Find where the given text appears and provide that cell's center as (x, y) coordinate. 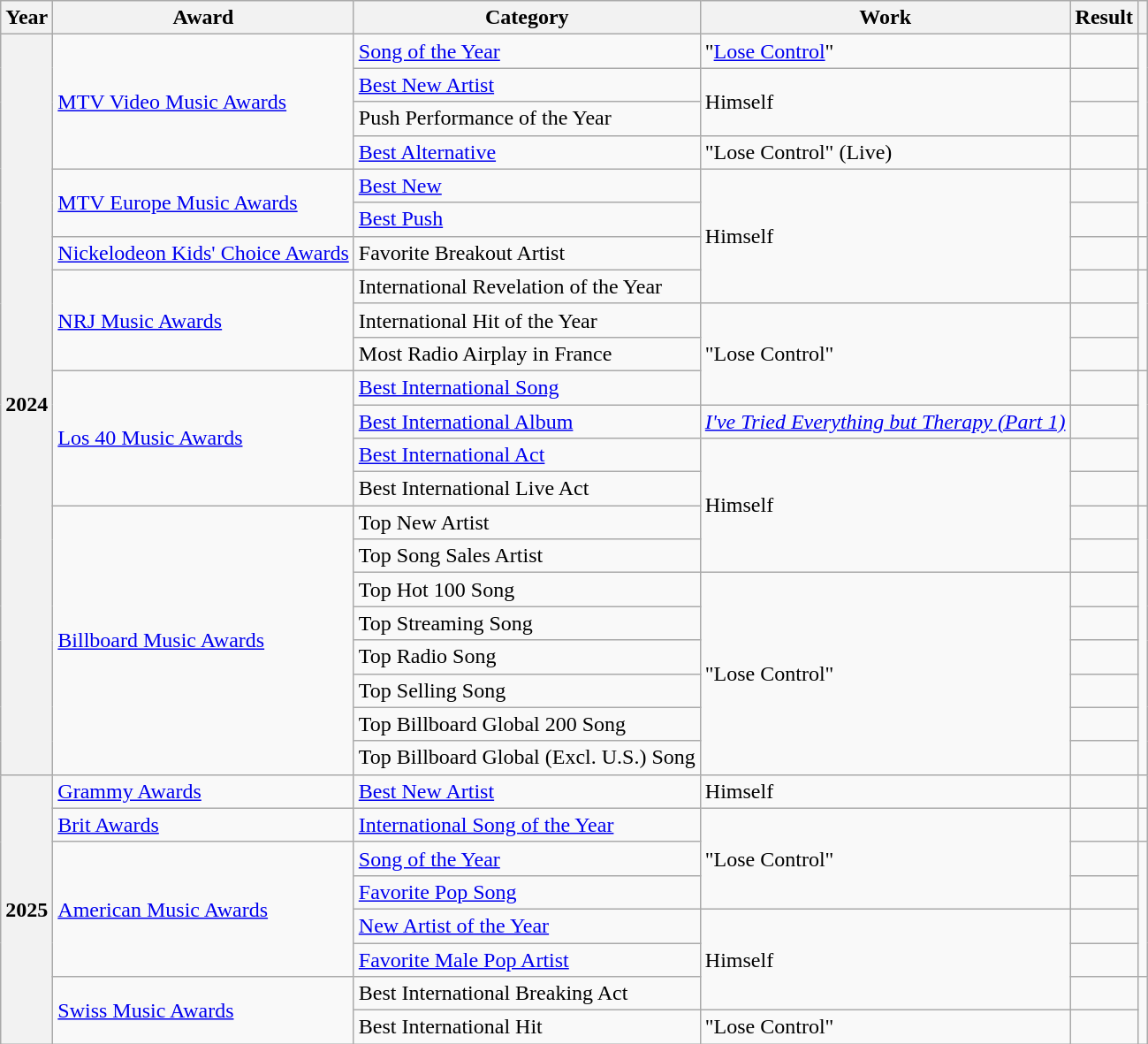
International Song of the Year (527, 825)
MTV Video Music Awards (203, 102)
Work (886, 18)
2025 (27, 909)
Best New (527, 186)
Grammy Awards (203, 791)
Top New Artist (527, 522)
NRJ Music Awards (203, 320)
Favorite Male Pop Artist (527, 959)
Year (27, 18)
Favorite Pop Song (527, 892)
Billboard Music Awards (203, 640)
Award (203, 18)
Result (1104, 18)
Los 40 Music Awards (203, 438)
Best International Breaking Act (527, 994)
New Artist of the Year (527, 926)
Category (527, 18)
American Music Awards (203, 909)
"Lose Control" (Live) (886, 152)
International Hit of the Year (527, 320)
I've Tried Everything but Therapy (Part 1) (886, 422)
Top Selling Song (527, 690)
Best International Song (527, 387)
Best Push (527, 219)
Swiss Music Awards (203, 1010)
Best Alternative (527, 152)
Best International Live Act (527, 489)
Top Hot 100 Song (527, 590)
Push Performance of the Year (527, 118)
Best International Hit (527, 1027)
Favorite Breakout Artist (527, 253)
Top Billboard Global 200 Song (527, 724)
Most Radio Airplay in France (527, 354)
Top Song Sales Artist (527, 556)
Top Radio Song (527, 657)
Brit Awards (203, 825)
International Revelation of the Year (527, 286)
Best International Act (527, 455)
Best International Album (527, 422)
Top Streaming Song (527, 623)
Nickelodeon Kids' Choice Awards (203, 253)
2024 (27, 405)
Top Billboard Global (Excl. U.S.) Song (527, 758)
MTV Europe Music Awards (203, 202)
